Provide the (x, y) coordinate of the cell's center where the given text is located.  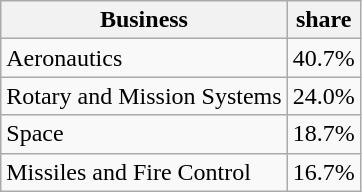
18.7% (324, 134)
40.7% (324, 58)
Aeronautics (144, 58)
24.0% (324, 96)
Missiles and Fire Control (144, 172)
Business (144, 20)
16.7% (324, 172)
Rotary and Mission Systems (144, 96)
share (324, 20)
Space (144, 134)
